Determine the (X, Y) coordinate at the center of the cell enclosing the given text.  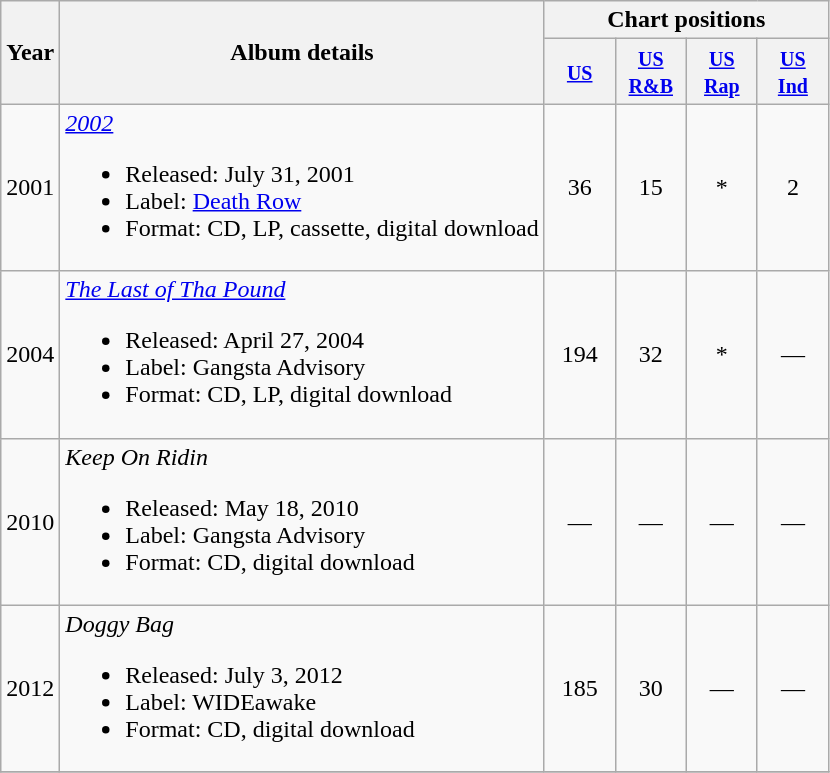
30 (650, 688)
Keep On RidinReleased: May 18, 2010Label: Gangsta AdvisoryFormat: CD, digital download (302, 522)
2010 (30, 522)
194 (580, 354)
2012 (30, 688)
US Rap (722, 72)
US R&B (650, 72)
Doggy BagReleased: July 3, 2012Label: WIDEawakeFormat: CD, digital download (302, 688)
2 (792, 188)
The Last of Tha PoundReleased: April 27, 2004Label: Gangsta AdvisoryFormat: CD, LP, digital download (302, 354)
185 (580, 688)
Chart positions (686, 20)
Album details (302, 52)
Year (30, 52)
32 (650, 354)
2004 (30, 354)
US (580, 72)
US Ind (792, 72)
15 (650, 188)
36 (580, 188)
2002Released: July 31, 2001Label: Death RowFormat: CD, LP, cassette, digital download (302, 188)
2001 (30, 188)
